Return the [x, y] coordinate for the center point of the cell that contains the specified text.  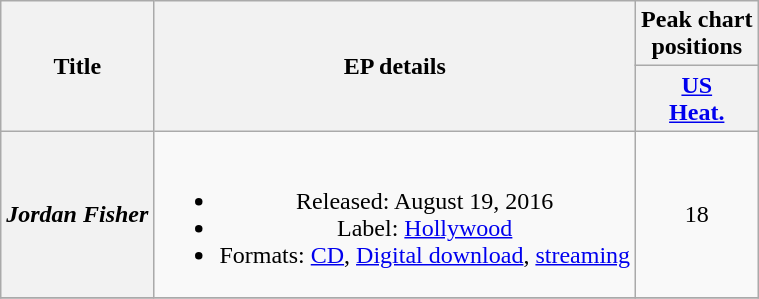
18 [697, 214]
EP details [395, 66]
USHeat. [697, 98]
Peak chartpositions [697, 34]
Released: August 19, 2016Label: HollywoodFormats: CD, Digital download, streaming [395, 214]
Jordan Fisher [78, 214]
Title [78, 66]
